Return the (X, Y) coordinate for the center point of the cell that contains the specified text.  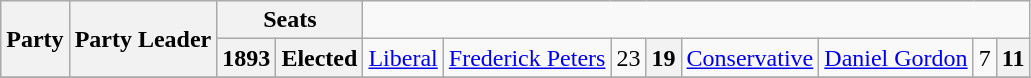
7 (984, 58)
Party Leader (143, 39)
Party (35, 39)
Liberal (403, 58)
Seats (290, 20)
Elected (320, 58)
1893 (246, 58)
Conservative (750, 58)
Daniel Gordon (896, 58)
19 (664, 58)
Frederick Peters (527, 58)
23 (628, 58)
11 (1013, 58)
